For the text-containing cell, return its midpoint in (x, y) coordinate format. 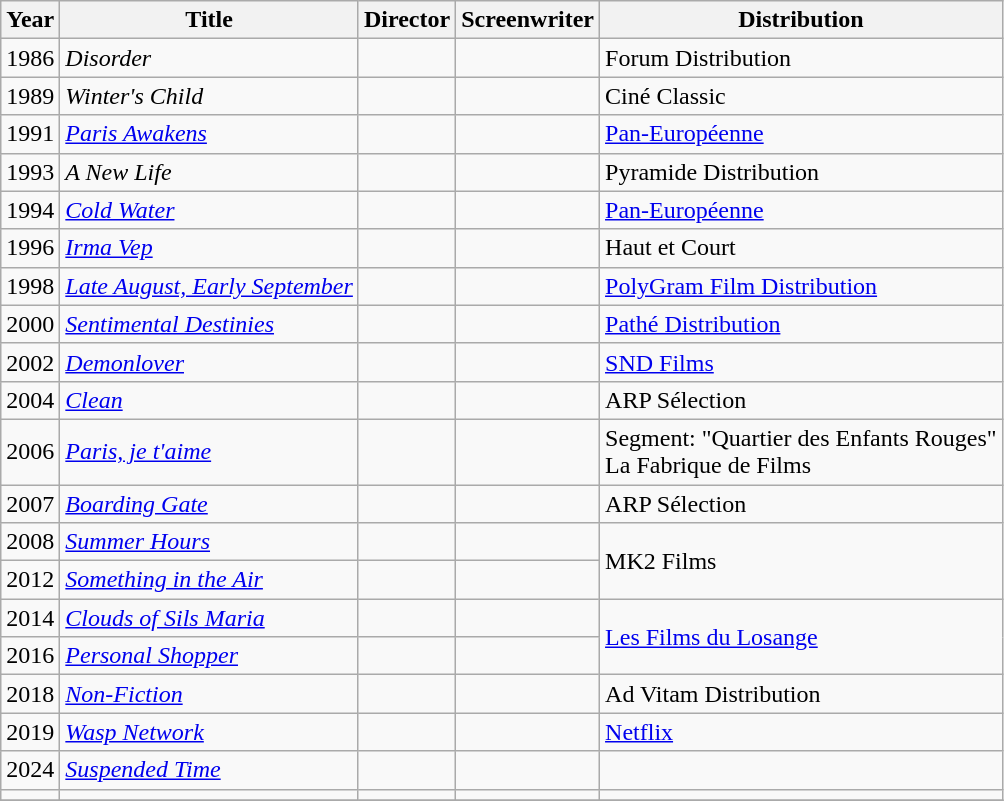
Clouds of Sils Maria (210, 618)
2012 (30, 580)
PolyGram Film Distribution (802, 286)
2024 (30, 770)
Year (30, 20)
Something in the Air (210, 580)
2002 (30, 362)
MK2 Films (802, 561)
Pyramide Distribution (802, 172)
Sentimental Destinies (210, 324)
2006 (30, 452)
2019 (30, 732)
Paris Awakens (210, 134)
Distribution (802, 20)
2007 (30, 503)
Forum Distribution (802, 58)
1986 (30, 58)
1989 (30, 96)
Paris, je t'aime (210, 452)
Ad Vitam Distribution (802, 694)
Winter's Child (210, 96)
Haut et Court (802, 248)
Clean (210, 400)
Les Films du Losange (802, 637)
Director (406, 20)
2016 (30, 656)
1994 (30, 210)
2014 (30, 618)
A New Life (210, 172)
1991 (30, 134)
Cold Water (210, 210)
Non-Fiction (210, 694)
Ciné Classic (802, 96)
Screenwriter (528, 20)
Suspended Time (210, 770)
2004 (30, 400)
Boarding Gate (210, 503)
Netflix (802, 732)
Late August, Early September (210, 286)
Irma Vep (210, 248)
Personal Shopper (210, 656)
1993 (30, 172)
Demonlover (210, 362)
Summer Hours (210, 542)
1998 (30, 286)
Wasp Network (210, 732)
2018 (30, 694)
Disorder (210, 58)
Pathé Distribution (802, 324)
2008 (30, 542)
1996 (30, 248)
Title (210, 20)
2000 (30, 324)
SND Films (802, 362)
Segment: "Quartier des Enfants Rouges" La Fabrique de Films (802, 452)
